Capture the cell that displays the provided text and extract its [X, Y] central coordinate. 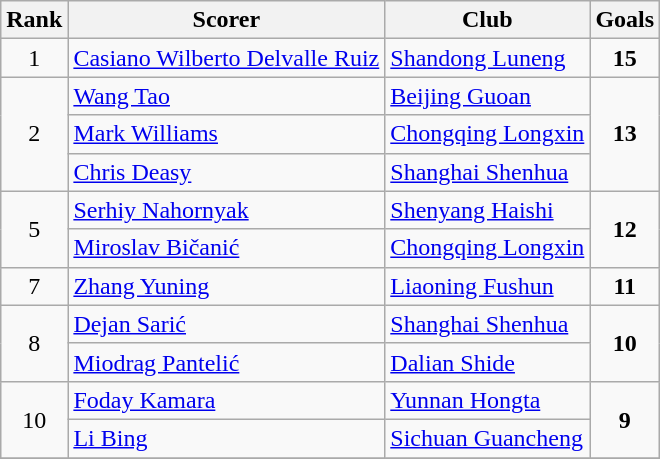
Serhiy Nahornyak [226, 210]
11 [625, 286]
15 [625, 58]
Zhang Yuning [226, 286]
Yunnan Hongta [488, 400]
Dejan Sarić [226, 324]
8 [34, 343]
Club [488, 20]
Casiano Wilberto Delvalle Ruiz [226, 58]
Mark Williams [226, 134]
Chris Deasy [226, 172]
Sichuan Guancheng [488, 438]
Miroslav Bičanić [226, 248]
1 [34, 58]
Shandong Luneng [488, 58]
2 [34, 134]
Rank [34, 20]
Beijing Guoan [488, 96]
Liaoning Fushun [488, 286]
Dalian Shide [488, 362]
Miodrag Pantelić [226, 362]
13 [625, 134]
12 [625, 229]
Scorer [226, 20]
Li Bing [226, 438]
5 [34, 229]
Wang Tao [226, 96]
7 [34, 286]
Shenyang Haishi [488, 210]
Foday Kamara [226, 400]
Goals [625, 20]
9 [625, 419]
